For the text-containing cell, return its midpoint in [x, y] coordinate format. 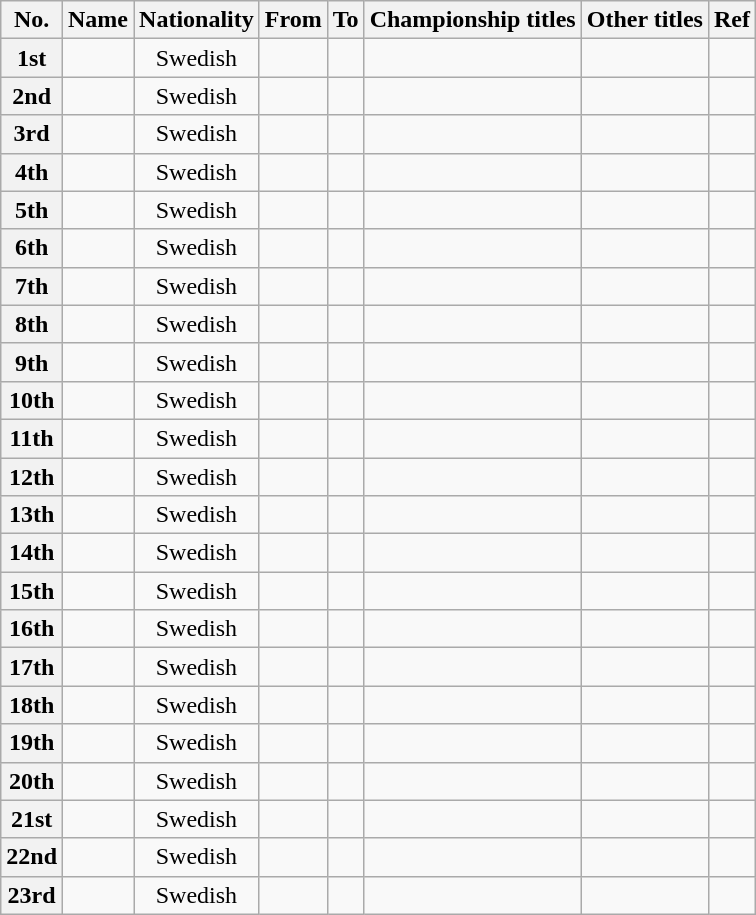
13th [32, 515]
16th [32, 629]
23rd [32, 895]
Ref [732, 20]
3rd [32, 134]
Championship titles [472, 20]
5th [32, 210]
No. [32, 20]
12th [32, 477]
8th [32, 324]
Other titles [644, 20]
6th [32, 248]
1st [32, 58]
4th [32, 172]
19th [32, 743]
To [346, 20]
21st [32, 819]
15th [32, 591]
2nd [32, 96]
9th [32, 362]
From [293, 20]
10th [32, 400]
22nd [32, 857]
17th [32, 667]
7th [32, 286]
11th [32, 438]
14th [32, 553]
Nationality [197, 20]
Name [98, 20]
18th [32, 705]
20th [32, 781]
